Output the [X, Y] coordinate of the center of the cell containing the given text.  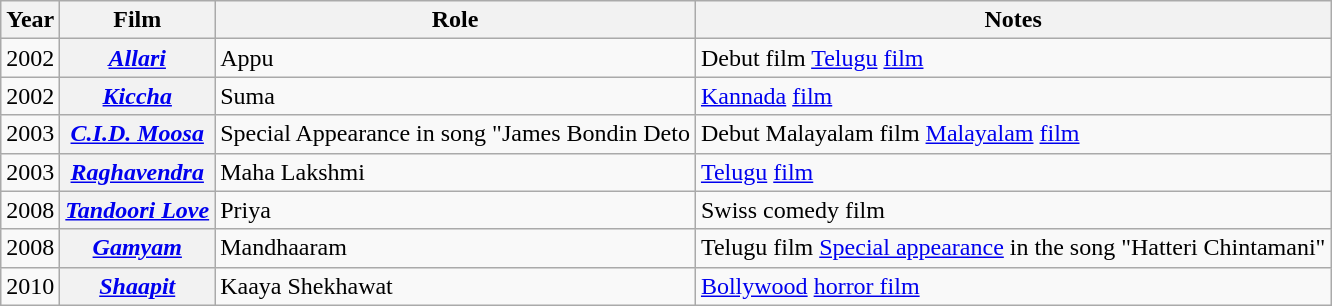
Swiss comedy film [1012, 210]
Role [456, 20]
Year [30, 20]
Bollywood horror film [1012, 286]
Gamyam [138, 248]
Maha Lakshmi [456, 172]
Debut film Telugu film [1012, 58]
Raghavendra [138, 172]
Tandoori Love [138, 210]
Special Appearance in song "James Bondin Deto [456, 134]
Appu [456, 58]
Kaaya Shekhawat [456, 286]
2010 [30, 286]
Mandhaaram [456, 248]
Kiccha [138, 96]
Debut Malayalam film Malayalam film [1012, 134]
Telugu film Special appearance in the song "Hatteri Chintamani" [1012, 248]
Kannada film [1012, 96]
Notes [1012, 20]
Film [138, 20]
Allari [138, 58]
Shaapit [138, 286]
Suma [456, 96]
C.I.D. Moosa [138, 134]
Priya [456, 210]
Telugu film [1012, 172]
